Output the [x, y] coordinate of the center of the cell containing the given text.  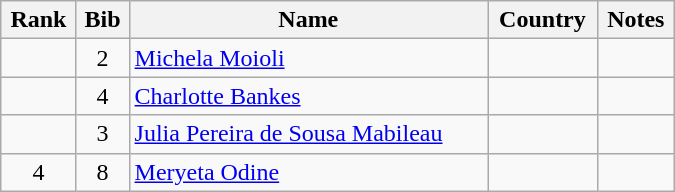
Country [543, 20]
3 [102, 134]
Julia Pereira de Sousa Mabileau [308, 134]
Meryeta Odine [308, 172]
2 [102, 58]
Rank [38, 20]
8 [102, 172]
Michela Moioli [308, 58]
Name [308, 20]
Bib [102, 20]
Charlotte Bankes [308, 96]
Notes [636, 20]
